Find where the given text appears and provide that cell's center as [x, y] coordinate. 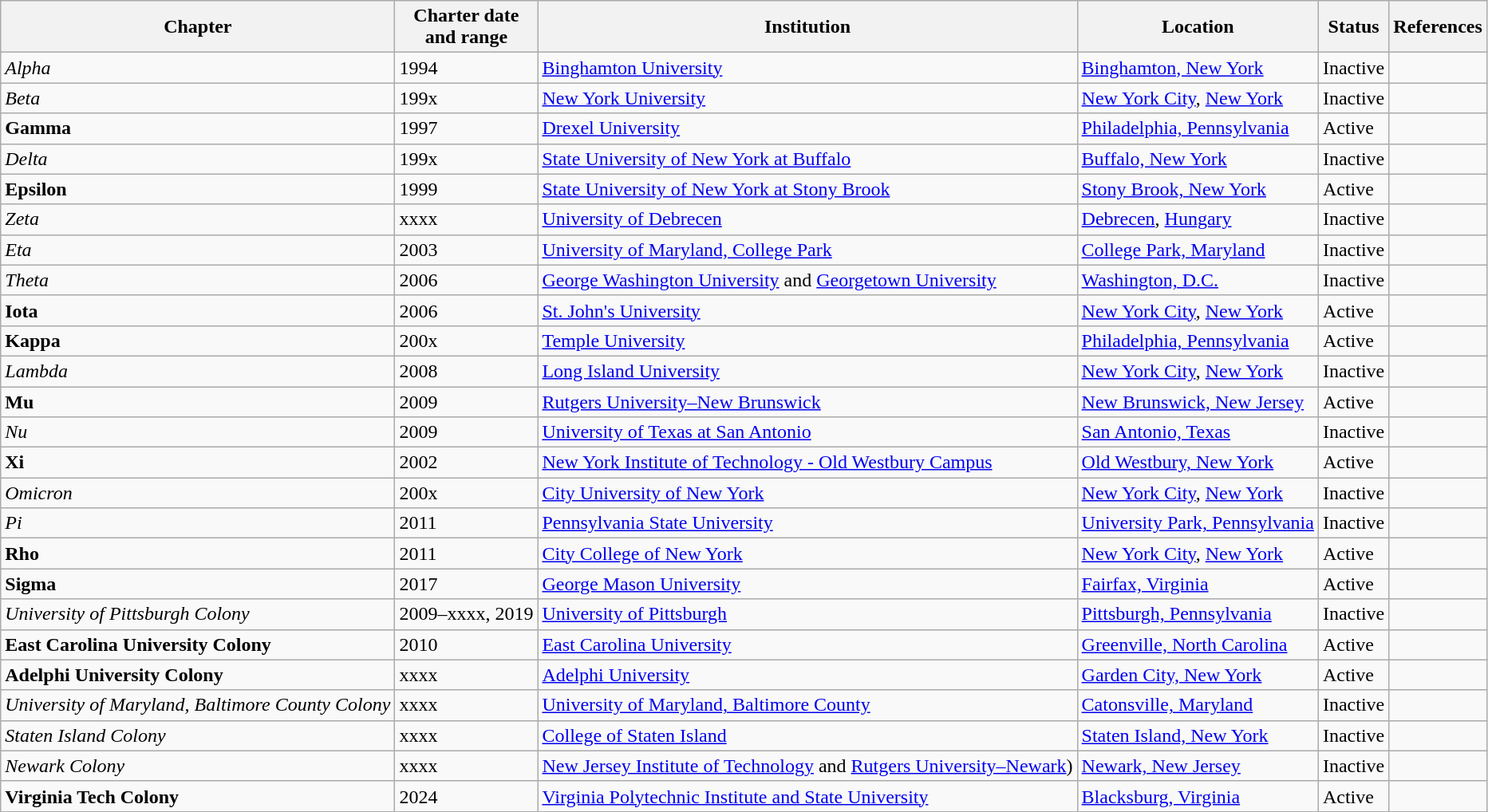
New Jersey Institute of Technology and Rutgers University–Newark) [807, 766]
New York Institute of Technology - Old Westbury Campus [807, 463]
Status [1353, 27]
University of Maryland, College Park [807, 250]
2003 [466, 250]
Xi [198, 463]
University of Maryland, Baltimore County [807, 705]
Old Westbury, New York [1198, 463]
Fairfax, Virginia [1198, 584]
City University of New York [807, 493]
Greenville, North Carolina [1198, 644]
State University of New York at Stony Brook [807, 189]
Omicron [198, 493]
Pittsburgh, Pennsylvania [1198, 614]
East Carolina University Colony [198, 644]
University Park, Pennsylvania [1198, 523]
Sigma [198, 584]
Virginia Polytechnic Institute and State University [807, 796]
Stony Brook, New York [1198, 189]
Gamma [198, 128]
Nu [198, 432]
Rho [198, 554]
East Carolina University [807, 644]
San Antonio, Texas [1198, 432]
Garden City, New York [1198, 675]
Adelphi University Colony [198, 675]
Alpha [198, 68]
Pi [198, 523]
University of Pittsburgh [807, 614]
Binghamton University [807, 68]
Adelphi University [807, 675]
1997 [466, 128]
Newark, New Jersey [1198, 766]
University of Pittsburgh Colony [198, 614]
New Brunswick, New Jersey [1198, 401]
1994 [466, 68]
Pennsylvania State University [807, 523]
St. John's University [807, 310]
College Park, Maryland [1198, 250]
Charter dateand range [466, 27]
Theta [198, 280]
Staten Island, New York [1198, 735]
Virginia Tech Colony [198, 796]
Beta [198, 98]
Iota [198, 310]
Rutgers University–New Brunswick [807, 401]
Epsilon [198, 189]
Newark Colony [198, 766]
Mu [198, 401]
Lambda [198, 371]
Institution [807, 27]
Catonsville, Maryland [1198, 705]
Temple University [807, 341]
Delta [198, 159]
Drexel University [807, 128]
References [1438, 27]
Blacksburg, Virginia [1198, 796]
University of Debrecen [807, 219]
University of Texas at San Antonio [807, 432]
Staten Island Colony [198, 735]
2017 [466, 584]
1999 [466, 189]
City College of New York [807, 554]
New York University [807, 98]
Washington, D.C. [1198, 280]
College of Staten Island [807, 735]
Zeta [198, 219]
State University of New York at Buffalo [807, 159]
University of Maryland, Baltimore County Colony [198, 705]
Chapter [198, 27]
2002 [466, 463]
George Mason University [807, 584]
2009–xxxx, 2019 [466, 614]
Kappa [198, 341]
Buffalo, New York [1198, 159]
Binghamton, New York [1198, 68]
Location [1198, 27]
Eta [198, 250]
2024 [466, 796]
Debrecen, Hungary [1198, 219]
2008 [466, 371]
2010 [466, 644]
Long Island University [807, 371]
George Washington University and Georgetown University [807, 280]
